Find where the given text appears and provide that cell's center as (x, y) coordinate. 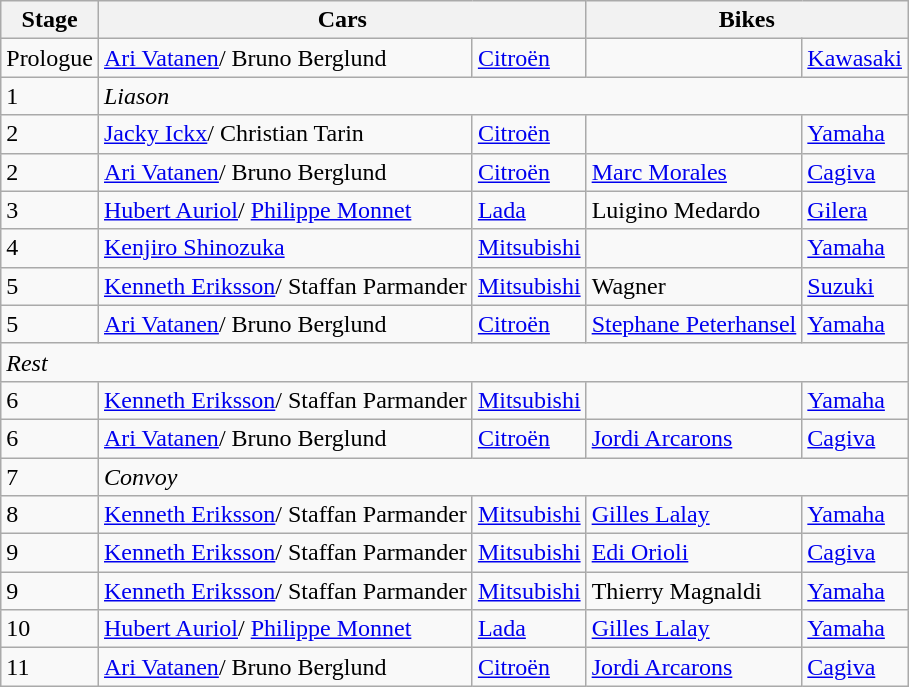
Jacky Ickx/ Christian Tarin (285, 134)
Cars (342, 20)
11 (50, 667)
Gilera (855, 210)
Rest (454, 362)
Convoy (502, 477)
Luigino Medardo (694, 210)
8 (50, 515)
Marc Morales (694, 172)
Liason (502, 96)
Wagner (694, 286)
4 (50, 248)
Stephane Peterhansel (694, 324)
10 (50, 629)
Stage (50, 20)
3 (50, 210)
Bikes (746, 20)
Thierry Magnaldi (694, 591)
7 (50, 477)
1 (50, 96)
Kenjiro Shinozuka (285, 248)
Prologue (50, 58)
Kawasaki (855, 58)
Suzuki (855, 286)
Edi Orioli (694, 553)
